Provide the (x, y) coordinate of the cell's center where the given text is located.  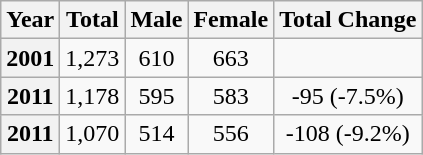
Male (156, 20)
-108 (-9.2%) (348, 134)
595 (156, 96)
-95 (-7.5%) (348, 96)
514 (156, 134)
Year (30, 20)
Total (92, 20)
1,273 (92, 58)
556 (231, 134)
1,070 (92, 134)
610 (156, 58)
1,178 (92, 96)
Total Change (348, 20)
2001 (30, 58)
583 (231, 96)
663 (231, 58)
Female (231, 20)
